Scan for the cell matching the given text and deliver its (x, y) coordinate at center. 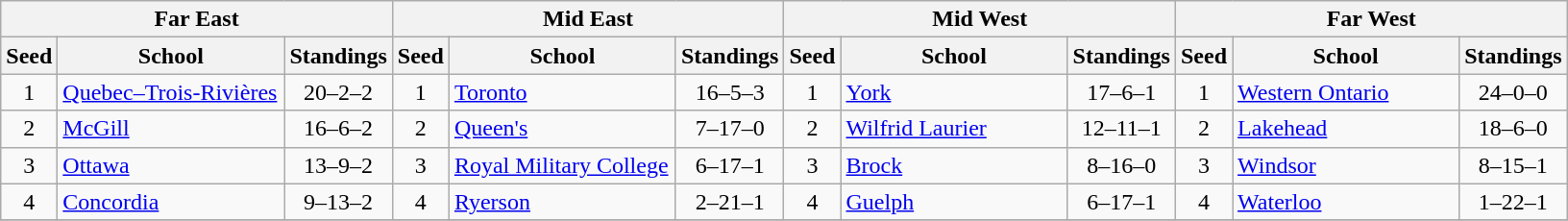
Western Ontario (1346, 92)
Windsor (1346, 165)
18–6–0 (1513, 129)
Queen's (562, 129)
Ottawa (171, 165)
Toronto (562, 92)
McGill (171, 129)
12–11–1 (1121, 129)
Lakehead (1346, 129)
17–6–1 (1121, 92)
16–5–3 (729, 92)
Far East (197, 19)
York (954, 92)
9–13–2 (338, 202)
Concordia (171, 202)
Waterloo (1346, 202)
Quebec–Trois-Rivières (171, 92)
Brock (954, 165)
Wilfrid Laurier (954, 129)
16–6–2 (338, 129)
Royal Military College (562, 165)
Far West (1371, 19)
Guelph (954, 202)
Mid East (588, 19)
Ryerson (562, 202)
8–15–1 (1513, 165)
20–2–2 (338, 92)
8–16–0 (1121, 165)
13–9–2 (338, 165)
7–17–0 (729, 129)
2–21–1 (729, 202)
Mid West (980, 19)
24–0–0 (1513, 92)
1–22–1 (1513, 202)
